Scan for the cell matching the given text and deliver its (X, Y) coordinate at center. 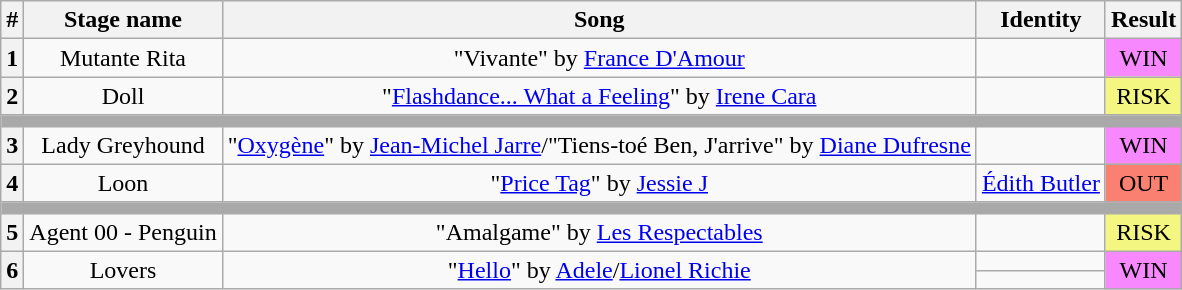
6 (12, 270)
3 (12, 145)
Édith Butler (1040, 183)
5 (12, 232)
Song (599, 20)
# (12, 20)
1 (12, 58)
4 (12, 183)
"Price Tag" by Jessie J (599, 183)
"Vivante" by France D'Amour (599, 58)
Mutante Rita (123, 58)
"Hello" by Adele/Lionel Richie (599, 270)
2 (12, 96)
"Flashdance... What a Feeling" by Irene Cara (599, 96)
Identity (1040, 20)
Agent 00 - Penguin (123, 232)
OUT (1143, 183)
Result (1143, 20)
"Amalgame" by Les Respectables (599, 232)
Lady Greyhound (123, 145)
"Oxygène" by Jean-Michel Jarre/"Tiens-toé Ben, J'arrive" by Diane Dufresne (599, 145)
Loon (123, 183)
Stage name (123, 20)
Lovers (123, 270)
Doll (123, 96)
